Extract the (x, y) coordinate from the center of the cell holding the provided text.  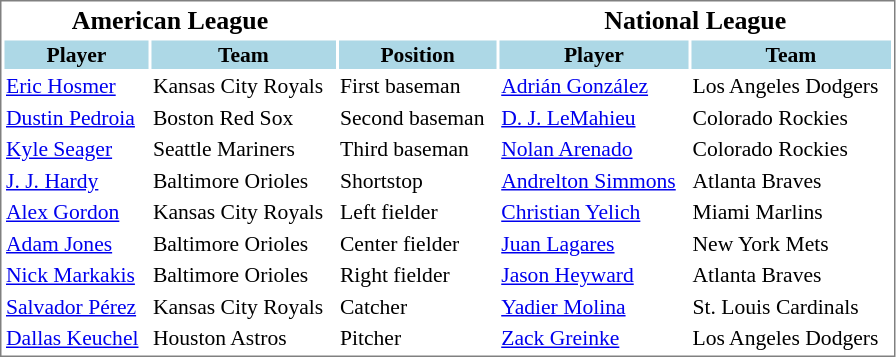
Second baseman (417, 118)
Boston Red Sox (243, 118)
Left fielder (417, 212)
St. Louis Cardinals (791, 306)
Adrián González (594, 86)
Kyle Seager (76, 149)
Seattle Mariners (243, 149)
Salvador Pérez (76, 306)
Shortstop (417, 180)
Right fielder (417, 275)
D. J. LeMahieu (594, 118)
Third baseman (417, 149)
Nick Markakis (76, 275)
Dustin Pedroia (76, 118)
Pitcher (417, 338)
Christian Yelich (594, 212)
First baseman (417, 86)
Alex Gordon (76, 212)
Center fielder (417, 244)
Catcher (417, 306)
Nolan Arenado (594, 149)
Eric Hosmer (76, 86)
Miami Marlins (791, 212)
Position (417, 54)
Dallas Keuchel (76, 338)
National League (696, 20)
American League (170, 20)
New York Mets (791, 244)
Andrelton Simmons (594, 180)
Jason Heyward (594, 275)
Adam Jones (76, 244)
Houston Astros (243, 338)
Juan Lagares (594, 244)
Yadier Molina (594, 306)
J. J. Hardy (76, 180)
Zack Greinke (594, 338)
